Return [X, Y] of the center of cell containing provided text 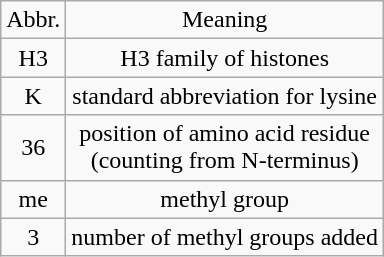
position of amino acid residue(counting from N-terminus) [225, 148]
Abbr. [34, 20]
Meaning [225, 20]
standard abbreviation for lysine [225, 96]
H3 family of histones [225, 58]
number of methyl groups added [225, 237]
me [34, 199]
36 [34, 148]
K [34, 96]
3 [34, 237]
methyl group [225, 199]
H3 [34, 58]
